Capture the cell that displays the provided text and extract its [x, y] central coordinate. 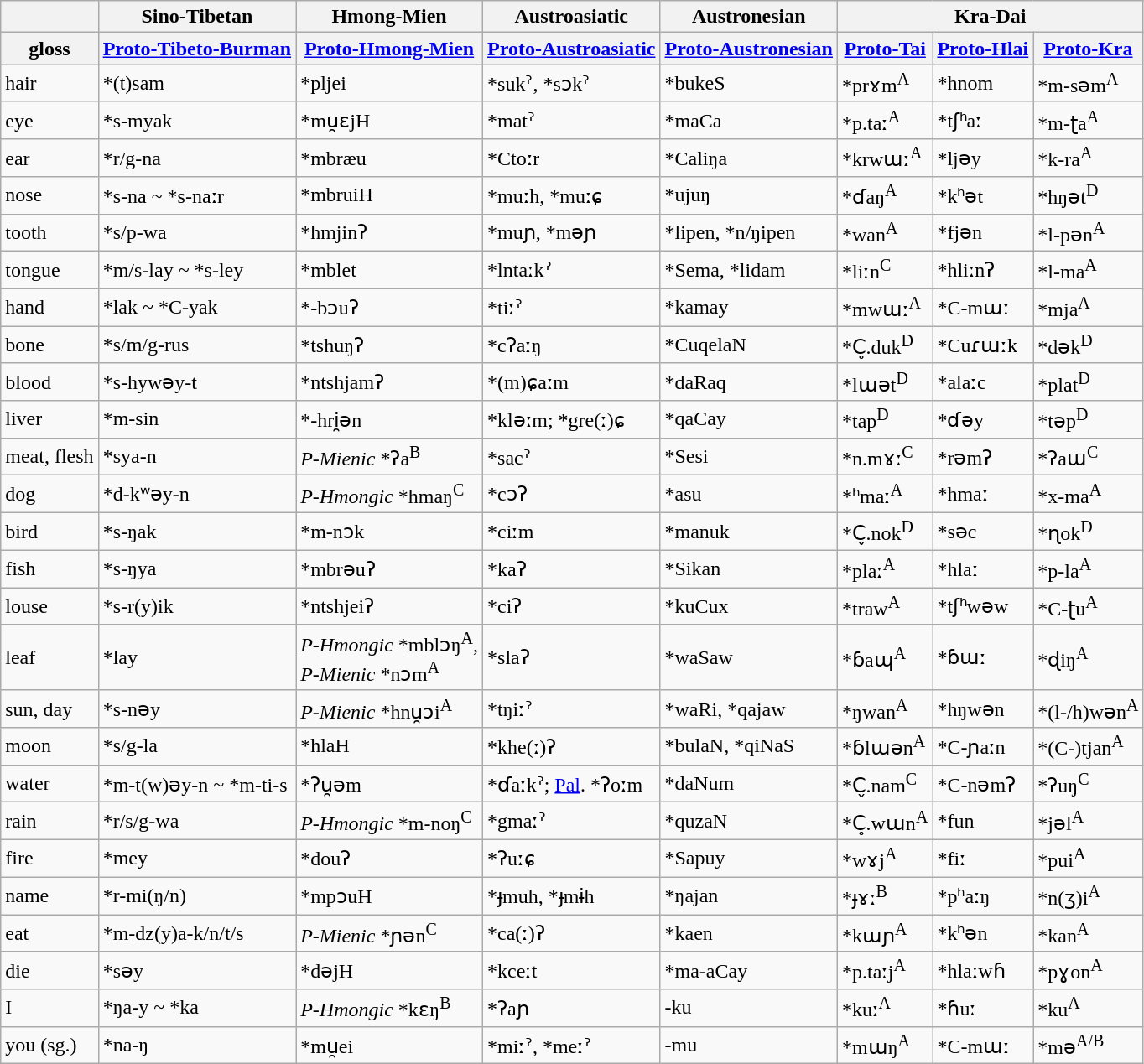
*prɤmA [886, 84]
*tŋiːˀ [572, 709]
*muːh, *muːɕ [572, 196]
louse [49, 607]
*plaːA [886, 568]
*manuk [749, 532]
*lɯətD [886, 382]
*ɖiŋA [1089, 657]
*s/g-la [197, 746]
*m/s-lay ~ *s-ley [197, 270]
water [49, 783]
*mbræu [389, 158]
*krwɯːA [886, 158]
*ŋajan [749, 895]
*ljəy [983, 158]
*jəlA [1089, 822]
name [49, 895]
*s-r(y)ik [197, 607]
*Caliŋa [749, 158]
*C̥.dukD [886, 345]
hand [49, 307]
*C̬.nokD [886, 532]
Austronesian [749, 17]
*hŋwən [983, 709]
Proto-Kra [1089, 49]
*Cuɾɯːk [983, 345]
*səc [983, 532]
*məA/B [1089, 1045]
*kʰət [983, 196]
P-Hmongic *hmaŋC [389, 495]
*kuA [1089, 1008]
*l-pənA [1089, 233]
*mwɯːA [886, 307]
*r/g-na [197, 158]
*s-na ~ *s-naːr [197, 196]
*hmaː [983, 495]
*kləːm; *gre(ː)ɕ [572, 419]
bird [49, 532]
Proto-Hlai [983, 49]
*s/p-wa [197, 233]
*ɟɤːB [886, 895]
*s-myak [197, 121]
Proto-Tibeto-Burman [197, 49]
*s-hywəy-t [197, 382]
*tiːˀ [572, 307]
*ntshjeiʔ [389, 607]
*hmjinʔ [389, 233]
*lntaːkˀ [572, 270]
*na-ŋ [197, 1045]
*r/s/g-wa [197, 822]
*alaːc [983, 382]
*(m)ɕaːm [572, 382]
*Sapuy [749, 859]
*dəjH [389, 971]
P-Hmongic *m-noŋC [389, 822]
*kʰən [983, 934]
P-Mienic *ɲənC [389, 934]
*ntshjamʔ [389, 382]
*x-maA [1089, 495]
*ʔu̯əm [389, 783]
*s/m/g-rus [197, 345]
Austroasiatic [572, 17]
eat [49, 934]
*tʃʰwəw [983, 607]
you (sg.) [49, 1045]
*səy [197, 971]
nose [49, 196]
*wɤjA [886, 859]
*mbruiH [389, 196]
Hmong-Mien [389, 17]
Kra-Dai [991, 17]
*ciʔ [572, 607]
*ɓlɯənA [886, 746]
*puiA [1089, 859]
*asu [749, 495]
*Ctoːr [572, 158]
*daRaq [749, 382]
*ɓɯː [983, 657]
gloss [49, 49]
*C̬.namC [886, 783]
tooth [49, 233]
*d-kʷəy-n [197, 495]
*gmaːˀ [572, 822]
sun, day [49, 709]
*CuqelaN [749, 345]
hair [49, 84]
*kceːt [572, 971]
Proto-Hmong-Mien [389, 49]
*daNum [749, 783]
*quzaN [749, 822]
rain [49, 822]
fish [49, 568]
-mu [749, 1045]
*C-ɲaːn [983, 746]
*lay [197, 657]
*n(ʒ)iA [1089, 895]
*kaen [749, 934]
*waRi, *qajaw [749, 709]
*m-ʈaA [1089, 121]
moon [49, 746]
*ca(ː)ʔ [572, 934]
leaf [49, 657]
*kaʔ [572, 568]
*matˀ [572, 121]
*ciːm [572, 532]
*kanA [1089, 934]
*bulaN, *qiNaS [749, 746]
*C̥.wɯnA [886, 822]
*mbrəuʔ [389, 568]
*pʰaːŋ [983, 895]
*m-nɔk [389, 532]
*Sikan [749, 568]
*C-ʈuA [1089, 607]
*sya-n [197, 456]
*mɯŋA [886, 1045]
*k-raA [1089, 158]
*tʃʰaː [983, 121]
*hnom [983, 84]
*cɔʔ [572, 495]
Proto-Tai [886, 49]
*fjən [983, 233]
blood [49, 382]
Sino-Tibetan [197, 17]
*m-t(w)əy-n ~ *m-ti-s [197, 783]
*m-sin [197, 419]
*liːnC [886, 270]
*mu̯ɛjH [389, 121]
*Sesi [749, 456]
*-bɔuʔ [389, 307]
*ʔaɲ [572, 1008]
*lak ~ *C-yak [197, 307]
P-Hmongic *kɛŋB [389, 1008]
*Sema, *lidam [749, 270]
P-Hmongic *mblɔŋA,P-Mienic *nɔmA [389, 657]
*hliːnʔ [983, 270]
*ɳokD [1089, 532]
*ɗəy [983, 419]
*ɗaŋA [886, 196]
*khe(ː)ʔ [572, 746]
*n.mɤːC [886, 456]
fire [49, 859]
*ʔaɯC [1089, 456]
ear [49, 158]
-ku [749, 1008]
P-Mienic *ʔaB [389, 456]
*platD [1089, 382]
*pljei [389, 84]
*mpɔuH [389, 895]
die [49, 971]
*p.taːjA [886, 971]
*ɓaɰA [886, 657]
*kɯɲA [886, 934]
*tshuŋʔ [389, 345]
*(t)sam [197, 84]
*hlaH [389, 746]
*(C-)tjanA [1089, 746]
Proto-Austroasiatic [572, 49]
*trawA [886, 607]
*s-ŋya [197, 568]
*mjaA [1089, 307]
*dəkD [1089, 345]
*ʔuŋC [1089, 783]
*mu̯ei [389, 1045]
P-Mienic *hnu̯ɔiA [389, 709]
*maCa [749, 121]
*hlaːwɦ [983, 971]
*ɦuː [983, 1008]
eye [49, 121]
*ujuŋ [749, 196]
*wanA [886, 233]
*bukeS [749, 84]
meat, flesh [49, 456]
*slaʔ [572, 657]
*hŋətD [1089, 196]
*muɲ, *məɲ [572, 233]
*ŋwanA [886, 709]
*waSaw [749, 657]
*ʰmaːA [886, 495]
Proto-Austronesian [749, 49]
*kuːA [886, 1008]
liver [49, 419]
dog [49, 495]
*m-dz(y)a-k/n/t/s [197, 934]
*cʔaːŋ [572, 345]
*sacˀ [572, 456]
*C-nəmʔ [983, 783]
*-hri̯ən [389, 419]
*p-laA [1089, 568]
*ʔuːɕ [572, 859]
*tapD [886, 419]
*ŋa-y ~ *ka [197, 1008]
*fiː [983, 859]
*douʔ [389, 859]
*s-ŋak [197, 532]
*hlaː [983, 568]
*mey [197, 859]
*m-səmA [1089, 84]
*ɗaːkˀ; Pal. *ʔoːm [572, 783]
*pɣonA [1089, 971]
tongue [49, 270]
*rəmʔ [983, 456]
*qaCay [749, 419]
*(l-/h)wənA [1089, 709]
*kuCux [749, 607]
*r-mi(ŋ/n) [197, 895]
*p.taːA [886, 121]
bone [49, 345]
*sukˀ, *sɔkˀ [572, 84]
*mblet [389, 270]
*ɟmuh, *ɟmɨh [572, 895]
*təpD [1089, 419]
*miːˀ, *meːˀ [572, 1045]
*kamay [749, 307]
*lipen, *n/ŋipen [749, 233]
*fun [983, 822]
*l-maA [1089, 270]
*s-nəy [197, 709]
*ma-aCay [749, 971]
I [49, 1008]
